For the text-containing cell, return its midpoint in [X, Y] coordinate format. 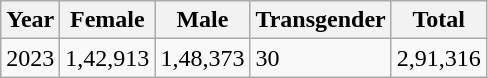
Female [108, 20]
1,42,913 [108, 58]
1,48,373 [202, 58]
Transgender [320, 20]
30 [320, 58]
2023 [30, 58]
Year [30, 20]
2,91,316 [438, 58]
Male [202, 20]
Total [438, 20]
